Locate the cell with the specified text and output its (x, y) center coordinate. 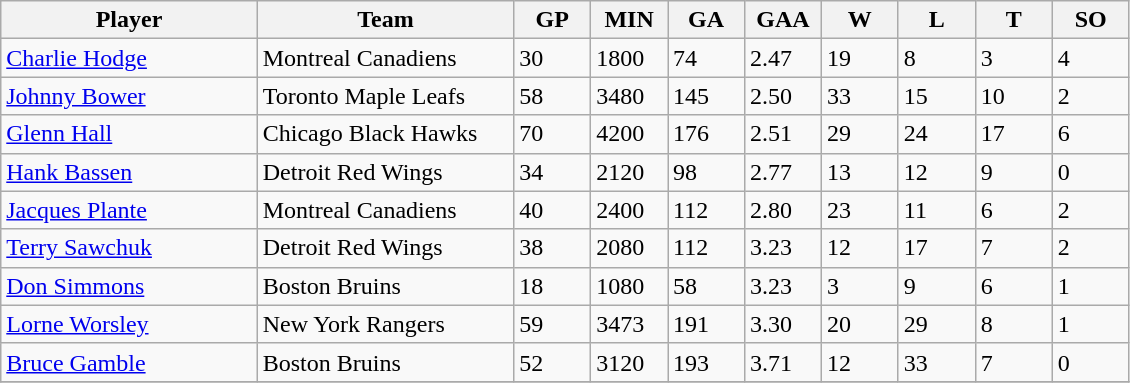
3.71 (782, 362)
2120 (630, 172)
4200 (630, 134)
38 (552, 248)
3.30 (782, 324)
30 (552, 58)
Player (129, 20)
11 (936, 210)
23 (860, 210)
Johnny Bower (129, 96)
GAA (782, 20)
20 (860, 324)
1080 (630, 286)
1800 (630, 58)
74 (706, 58)
34 (552, 172)
98 (706, 172)
Glenn Hall (129, 134)
15 (936, 96)
Toronto Maple Leafs (385, 96)
3473 (630, 324)
145 (706, 96)
GP (552, 20)
Bruce Gamble (129, 362)
3480 (630, 96)
2.77 (782, 172)
24 (936, 134)
Chicago Black Hawks (385, 134)
L (936, 20)
193 (706, 362)
Team (385, 20)
10 (1014, 96)
W (860, 20)
New York Rangers (385, 324)
T (1014, 20)
4 (1090, 58)
2400 (630, 210)
Jacques Plante (129, 210)
SO (1090, 20)
GA (706, 20)
Terry Sawchuk (129, 248)
MIN (630, 20)
19 (860, 58)
52 (552, 362)
Don Simmons (129, 286)
2.50 (782, 96)
176 (706, 134)
Lorne Worsley (129, 324)
191 (706, 324)
2080 (630, 248)
2.47 (782, 58)
13 (860, 172)
2.80 (782, 210)
70 (552, 134)
59 (552, 324)
Charlie Hodge (129, 58)
2.51 (782, 134)
3120 (630, 362)
18 (552, 286)
Hank Bassen (129, 172)
40 (552, 210)
